Pinpoint the cell where the given text exists, returning its [X, Y] midpoint coordinate. 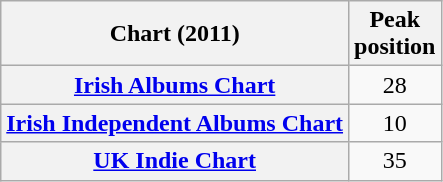
28 [395, 85]
35 [395, 161]
10 [395, 123]
UK Indie Chart [175, 161]
Irish Albums Chart [175, 85]
Irish Independent Albums Chart [175, 123]
Chart (2011) [175, 34]
Peakposition [395, 34]
